Locate the cell with the specified text and output its [X, Y] center coordinate. 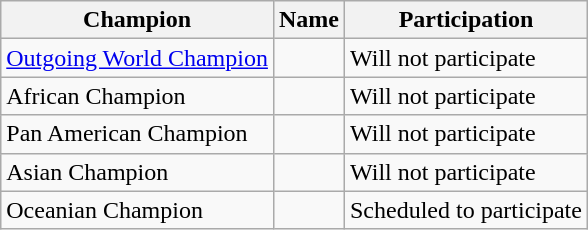
Oceanian Champion [138, 210]
Pan American Champion [138, 134]
African Champion [138, 96]
Champion [138, 20]
Asian Champion [138, 172]
Participation [466, 20]
Outgoing World Champion [138, 58]
Name [308, 20]
Scheduled to participate [466, 210]
